Determine the (x, y) coordinate at the center of the cell enclosing the given text.  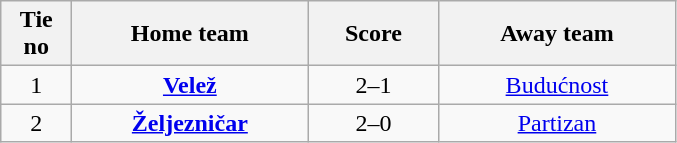
Home team (190, 34)
Budućnost (557, 85)
Away team (557, 34)
Partizan (557, 123)
2–0 (374, 123)
Score (374, 34)
Velež (190, 85)
1 (36, 85)
2 (36, 123)
Tie no (36, 34)
2–1 (374, 85)
Željezničar (190, 123)
